Extract the (x, y) coordinate from the center of the cell holding the provided text.  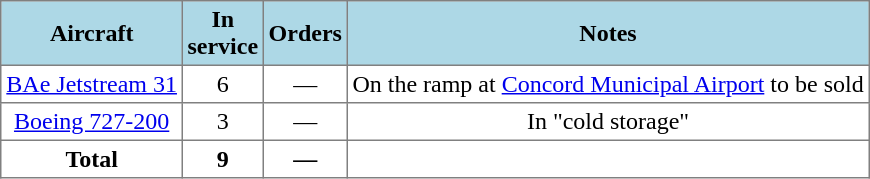
3 (222, 122)
BAe Jetstream 31 (92, 84)
On the ramp at Concord Municipal Airport to be sold (608, 84)
Orders (305, 33)
9 (222, 159)
In service (222, 33)
Boeing 727-200 (92, 122)
Total (92, 159)
Notes (608, 33)
Aircraft (92, 33)
6 (222, 84)
In "cold storage" (608, 122)
